Identify which cell holds the provided text, then report its (x, y) central coordinate. 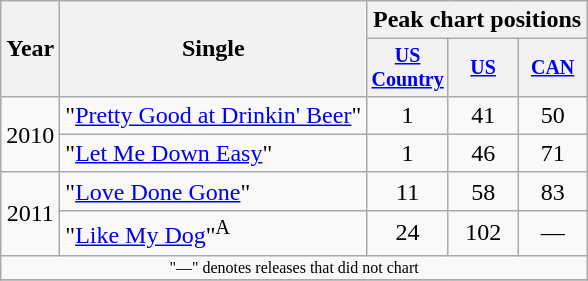
2010 (30, 134)
24 (408, 232)
Peak chart positions (478, 20)
102 (482, 232)
"Pretty Good at Drinkin' Beer" (214, 115)
"Like My Dog"A (214, 232)
Year (30, 49)
"—" denotes releases that did not chart (294, 267)
11 (408, 191)
71 (552, 153)
58 (482, 191)
41 (482, 115)
US Country (408, 68)
CAN (552, 68)
"Let Me Down Easy" (214, 153)
2011 (30, 214)
50 (552, 115)
83 (552, 191)
Single (214, 49)
— (552, 232)
"Love Done Gone" (214, 191)
US (482, 68)
46 (482, 153)
